Extract the (x, y) coordinate from the center of the cell holding the provided text.  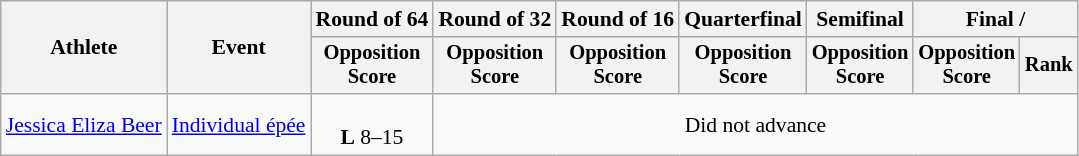
Semifinal (860, 19)
Round of 16 (618, 19)
Jessica Eliza Beer (84, 124)
Individual épée (239, 124)
Did not advance (755, 124)
Final / (995, 19)
Rank (1049, 66)
Athlete (84, 48)
Event (239, 48)
L 8–15 (372, 124)
Round of 64 (372, 19)
Round of 32 (494, 19)
Quarterfinal (743, 19)
